Provide the (x, y) coordinate of the cell's center where the given text is located.  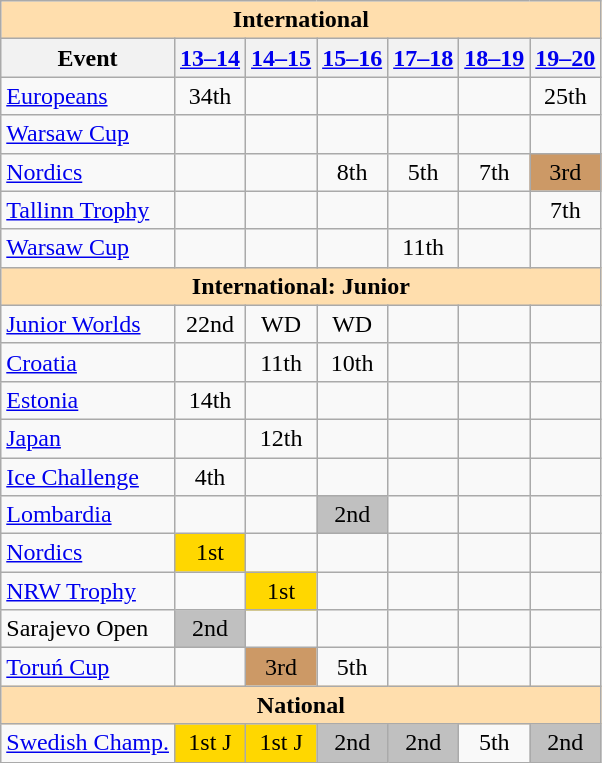
19–20 (566, 58)
25th (566, 96)
Japan (88, 438)
4th (210, 477)
13–14 (210, 58)
Sarajevo Open (88, 629)
10th (352, 362)
International (301, 20)
14–15 (282, 58)
Toruń Cup (88, 667)
15–16 (352, 58)
Croatia (88, 362)
8th (352, 172)
34th (210, 96)
Swedish Champ. (88, 743)
Lombardia (88, 515)
Europeans (88, 96)
NRW Trophy (88, 591)
Tallinn Trophy (88, 210)
Event (88, 58)
Junior Worlds (88, 324)
14th (210, 400)
12th (282, 438)
Ice Challenge (88, 477)
22nd (210, 324)
17–18 (424, 58)
National (301, 705)
Estonia (88, 400)
International: Junior (301, 286)
18–19 (494, 58)
